Extract the (x, y) coordinate from the center of the cell holding the provided text.  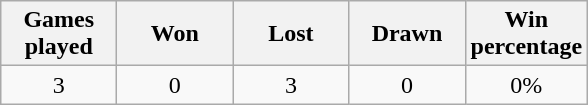
Games played (59, 34)
Won (175, 34)
Lost (291, 34)
Drawn (407, 34)
0% (526, 85)
Win percentage (526, 34)
